Output the (x, y) coordinate of the center of the cell containing the given text.  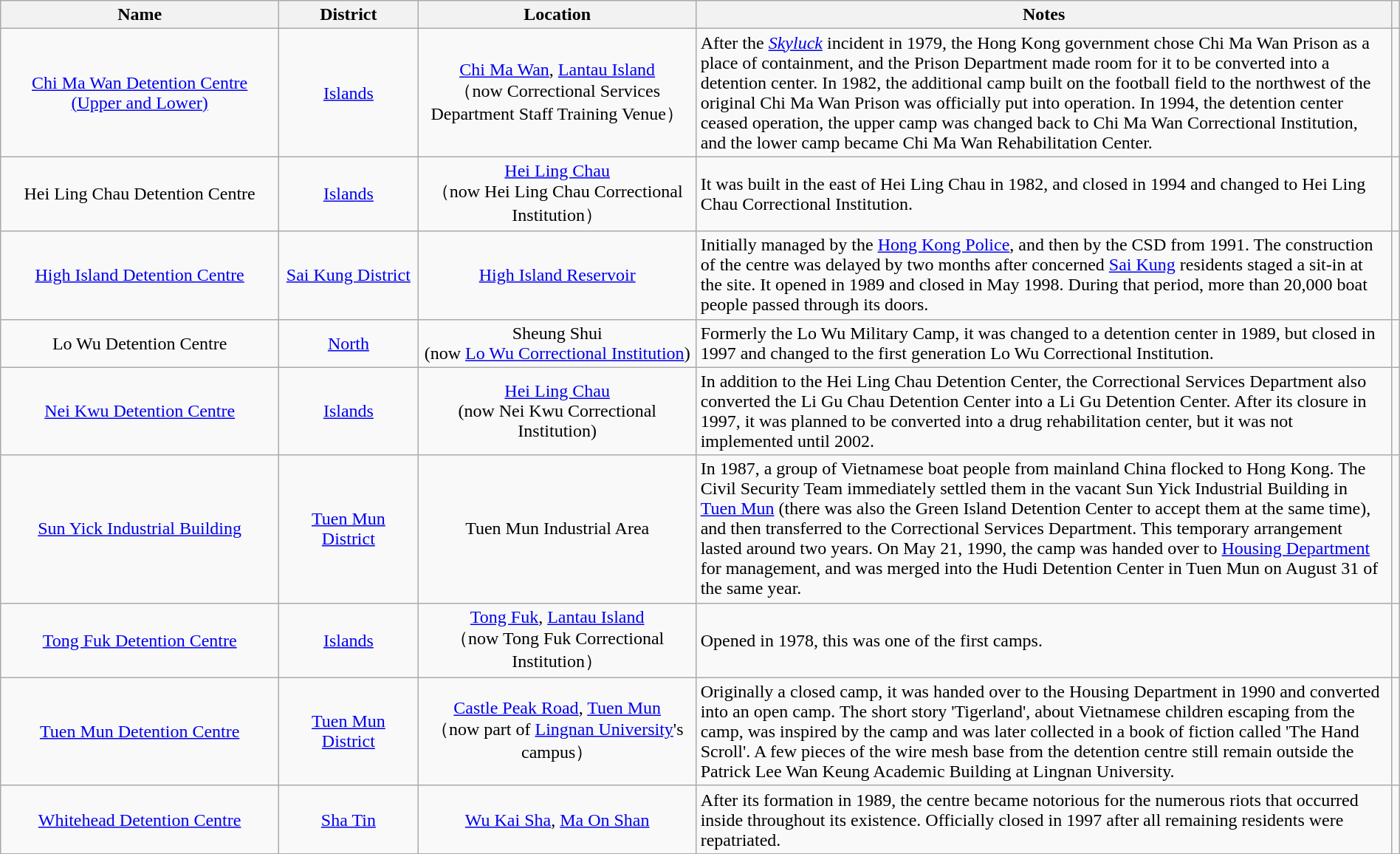
Sheung Shui(now Lo Wu Correctional Institution) (557, 343)
Notes (1044, 15)
Hei Ling Chau(now Nei Kwu Correctional Institution) (557, 411)
Location (557, 15)
Tuen Mun Industrial Area (557, 529)
Tong Fuk Detention Centre (140, 640)
District (349, 15)
Hei Ling Chau（now Hei Ling Chau Correctional Institution） (557, 194)
Sai Kung District (349, 275)
High Island Reservoir (557, 275)
Hei Ling Chau Detention Centre (140, 194)
Name (140, 15)
Whitehead Detention Centre (140, 819)
Castle Peak Road, Tuen Mun（now part of Lingnan University's campus） (557, 731)
North (349, 343)
Wu Kai Sha, Ma On Shan (557, 819)
High Island Detention Centre (140, 275)
Tong Fuk, Lantau Island（now Tong Fuk Correctional Institution） (557, 640)
Opened in 1978, this was one of the first camps. (1044, 640)
It was built in the east of Hei Ling Chau in 1982, and closed in 1994 and changed to Hei Ling Chau Correctional Institution. (1044, 194)
Chi Ma Wan, Lantau Island（now Correctional Services Department Staff Training Venue） (557, 93)
Sha Tin (349, 819)
Sun Yick Industrial Building (140, 529)
Tuen Mun Detention Centre (140, 731)
Nei Kwu Detention Centre (140, 411)
Chi Ma Wan Detention Centre(Upper and Lower) (140, 93)
Lo Wu Detention Centre (140, 343)
